Capture the cell that displays the provided text and extract its [X, Y] central coordinate. 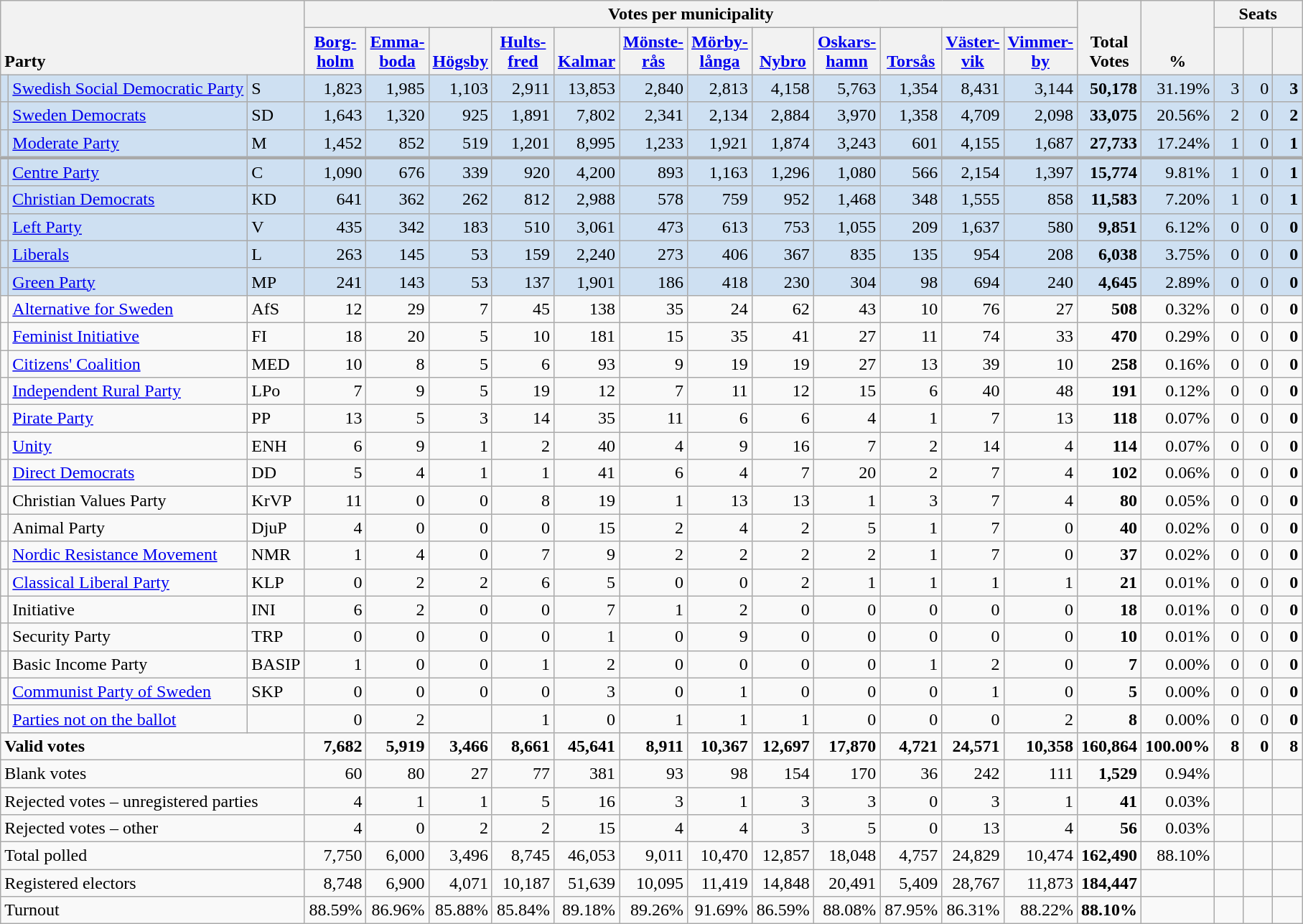
21 [1110, 582]
LPo [276, 391]
118 [1110, 419]
BASIP [276, 664]
1,397 [1041, 172]
36 [911, 773]
753 [783, 227]
Seats [1258, 14]
85.88% [460, 910]
954 [973, 254]
39 [973, 364]
17,870 [846, 746]
51,639 [587, 883]
Borg- holm [335, 52]
Registered electors [152, 883]
170 [846, 773]
135 [911, 254]
2,154 [973, 172]
2,240 [587, 254]
435 [335, 227]
S [276, 88]
Emma- boda [398, 52]
4,757 [911, 856]
15,774 [1110, 172]
184,447 [1110, 883]
Party [152, 37]
60 [335, 773]
241 [335, 281]
162,490 [1110, 856]
1,468 [846, 200]
Green Party [128, 281]
1,233 [653, 144]
Liberals [128, 254]
8,661 [523, 746]
18,048 [846, 856]
1,452 [335, 144]
9,851 [1110, 227]
4,200 [587, 172]
29 [398, 309]
12,857 [783, 856]
1,687 [1041, 144]
143 [398, 281]
1,163 [720, 172]
11,873 [1041, 883]
Basic Income Party [128, 664]
8,745 [523, 856]
Citizens' Coalition [128, 364]
Nybro [783, 52]
183 [460, 227]
Hults- fred [523, 52]
580 [1041, 227]
62 [783, 309]
ENH [276, 446]
14,848 [783, 883]
Torsås [911, 52]
Mörby- långa [720, 52]
1,891 [523, 116]
10,367 [720, 746]
6,000 [398, 856]
43 [846, 309]
258 [1110, 364]
0.32% [1177, 309]
28,767 [973, 883]
Högsby [460, 52]
13,853 [587, 88]
418 [720, 281]
304 [846, 281]
342 [398, 227]
Vimmer- by [1041, 52]
Väster- vik [973, 52]
Kalmar [587, 52]
20,491 [846, 883]
46,053 [587, 856]
INI [276, 610]
1,055 [846, 227]
1,296 [783, 172]
339 [460, 172]
367 [783, 254]
114 [1110, 446]
1,637 [973, 227]
Oskars- hamn [846, 52]
Security Party [128, 637]
137 [523, 281]
Independent Rural Party [128, 391]
1,354 [911, 88]
3,243 [846, 144]
Total Votes [1110, 37]
Communist Party of Sweden [128, 691]
759 [720, 200]
5,763 [846, 88]
3,466 [460, 746]
MP [276, 281]
2,884 [783, 116]
2,341 [653, 116]
100.00% [1177, 746]
SD [276, 116]
5,409 [911, 883]
2,134 [720, 116]
230 [783, 281]
858 [1041, 200]
6,038 [1110, 254]
191 [1110, 391]
835 [846, 254]
24 [720, 309]
74 [973, 336]
KLP [276, 582]
3,970 [846, 116]
2,840 [653, 88]
Mönste- rås [653, 52]
0.05% [1177, 500]
KrVP [276, 500]
0.12% [1177, 391]
Swedish Social Democratic Party [128, 88]
952 [783, 200]
273 [653, 254]
406 [720, 254]
76 [973, 309]
Moderate Party [128, 144]
102 [1110, 473]
1,529 [1110, 773]
L [276, 254]
17.24% [1177, 144]
1,643 [335, 116]
510 [523, 227]
Centre Party [128, 172]
86.59% [783, 910]
33,075 [1110, 116]
Nordic Resistance Movement [128, 555]
508 [1110, 309]
48 [1041, 391]
Animal Party [128, 528]
37 [1110, 555]
4,158 [783, 88]
24,829 [973, 856]
1,103 [460, 88]
7,682 [335, 746]
208 [1041, 254]
86.31% [973, 910]
1,320 [398, 116]
86.96% [398, 910]
186 [653, 281]
9.81% [1177, 172]
1,555 [973, 200]
C [276, 172]
Classical Liberal Party [128, 582]
8,748 [335, 883]
160,864 [1110, 746]
242 [973, 773]
362 [398, 200]
812 [523, 200]
88.59% [335, 910]
0.94% [1177, 773]
Turnout [152, 910]
0.16% [1177, 364]
8,911 [653, 746]
DjuP [276, 528]
1,901 [587, 281]
33 [1041, 336]
88.22% [1041, 910]
10,187 [523, 883]
Left Party [128, 227]
8,995 [587, 144]
159 [523, 254]
10,474 [1041, 856]
77 [523, 773]
45,641 [587, 746]
M [276, 144]
111 [1041, 773]
10,095 [653, 883]
Direct Democrats [128, 473]
7,750 [335, 856]
2,911 [523, 88]
45 [523, 309]
613 [720, 227]
TRP [276, 637]
6,900 [398, 883]
1,921 [720, 144]
1,080 [846, 172]
89.26% [653, 910]
181 [587, 336]
Feminist Initiative [128, 336]
209 [911, 227]
262 [460, 200]
852 [398, 144]
24,571 [973, 746]
Parties not on the ballot [128, 719]
2,813 [720, 88]
3,061 [587, 227]
FI [276, 336]
240 [1041, 281]
20.56% [1177, 116]
10,470 [720, 856]
601 [911, 144]
MED [276, 364]
925 [460, 116]
89.18% [587, 910]
145 [398, 254]
Alternative for Sweden [128, 309]
4,709 [973, 116]
566 [911, 172]
3,144 [1041, 88]
91.69% [720, 910]
AfS [276, 309]
578 [653, 200]
920 [523, 172]
Unity [128, 446]
Rejected votes – other [152, 829]
519 [460, 144]
10,358 [1041, 746]
1,358 [911, 116]
85.84% [523, 910]
Initiative [128, 610]
88.08% [846, 910]
1,985 [398, 88]
1,874 [783, 144]
641 [335, 200]
DD [276, 473]
7.20% [1177, 200]
154 [783, 773]
4,721 [911, 746]
V [276, 227]
2.89% [1177, 281]
50,178 [1110, 88]
Pirate Party [128, 419]
56 [1110, 829]
0.29% [1177, 336]
473 [653, 227]
381 [587, 773]
3.75% [1177, 254]
5,919 [398, 746]
NMR [276, 555]
1,090 [335, 172]
2,098 [1041, 116]
12,697 [783, 746]
SKP [276, 691]
2,988 [587, 200]
Blank votes [152, 773]
694 [973, 281]
Total polled [152, 856]
3,496 [460, 856]
138 [587, 309]
27,733 [1110, 144]
11,583 [1110, 200]
4,645 [1110, 281]
Valid votes [152, 746]
11,419 [720, 883]
1,201 [523, 144]
Christian Values Party [128, 500]
6.12% [1177, 227]
263 [335, 254]
31.19% [1177, 88]
676 [398, 172]
0.06% [1177, 473]
4,155 [973, 144]
% [1177, 37]
893 [653, 172]
7,802 [587, 116]
PP [276, 419]
9,011 [653, 856]
Sweden Democrats [128, 116]
1,823 [335, 88]
87.95% [911, 910]
4,071 [460, 883]
348 [911, 200]
470 [1110, 336]
8,431 [973, 88]
KD [276, 200]
Rejected votes – unregistered parties [152, 801]
Votes per municipality [691, 14]
Christian Democrats [128, 200]
